Extract the (x, y) coordinate from the center of the cell holding the provided text.  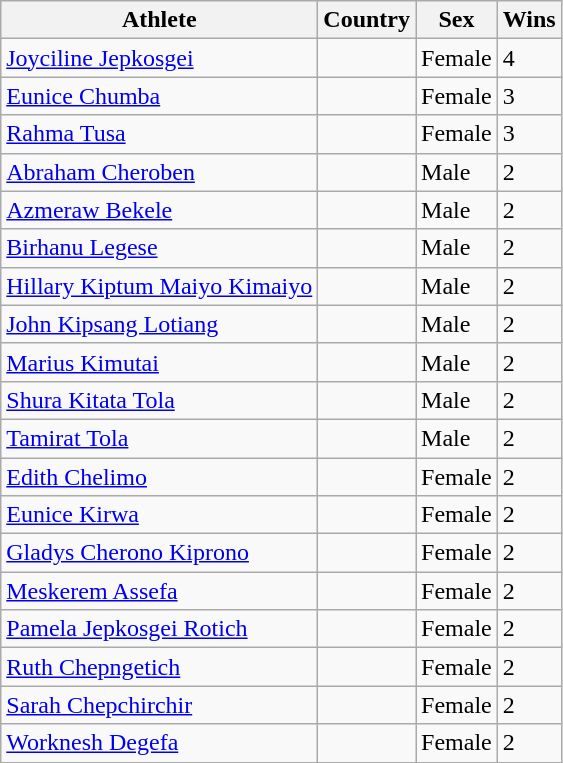
Azmeraw Bekele (160, 210)
4 (529, 58)
Worknesh Degefa (160, 743)
Athlete (160, 20)
Wins (529, 20)
Eunice Chumba (160, 96)
Marius Kimutai (160, 362)
Edith Chelimo (160, 477)
John Kipsang Lotiang (160, 324)
Tamirat Tola (160, 438)
Shura Kitata Tola (160, 400)
Gladys Cherono Kiprono (160, 553)
Country (367, 20)
Hillary Kiptum Maiyo Kimaiyo (160, 286)
Rahma Tusa (160, 134)
Sex (457, 20)
Pamela Jepkosgei Rotich (160, 629)
Meskerem Assefa (160, 591)
Abraham Cheroben (160, 172)
Birhanu Legese (160, 248)
Joyciline Jepkosgei (160, 58)
Eunice Kirwa (160, 515)
Ruth Chepngetich (160, 667)
Sarah Chepchirchir (160, 705)
